Identify which cell holds the provided text, then report its [x, y] central coordinate. 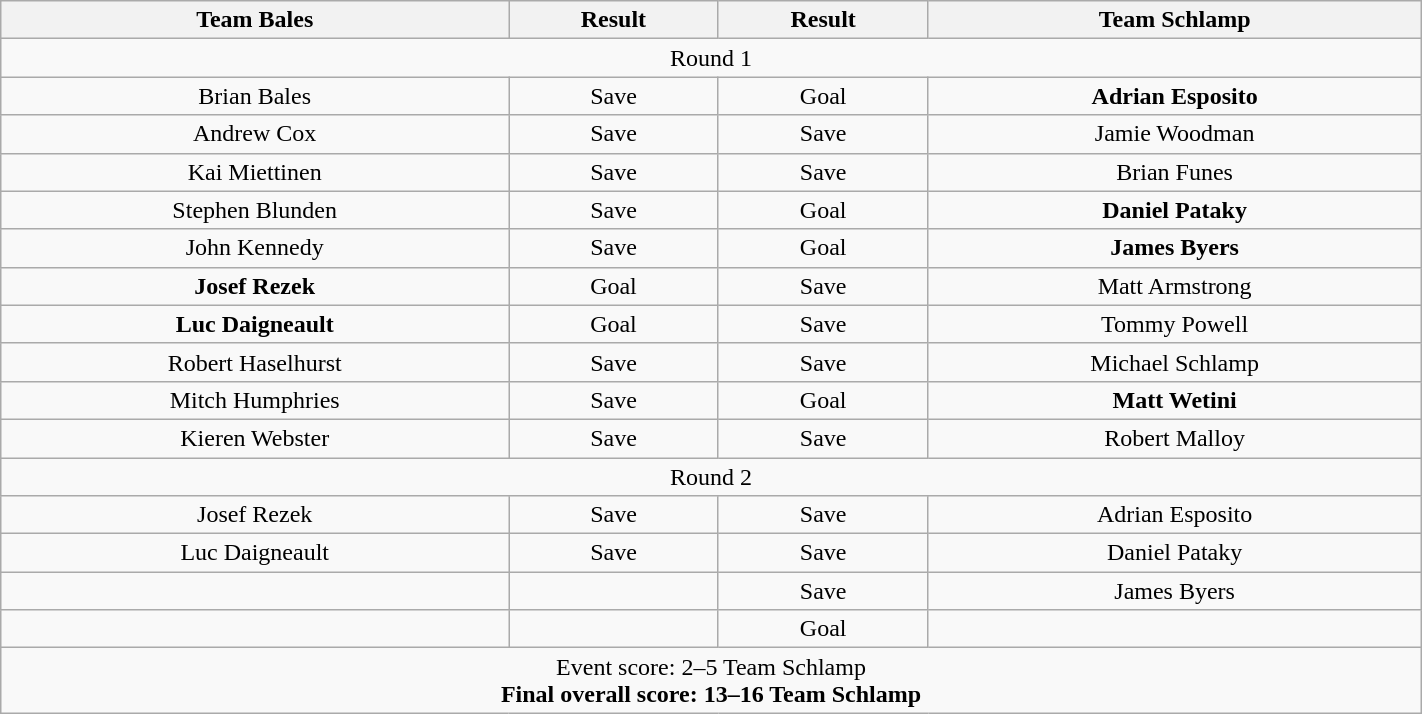
Brian Funes [1174, 172]
Matt Armstrong [1174, 286]
Event score: 2–5 Team SchlampFinal overall score: 13–16 Team Schlamp [711, 680]
Kieren Webster [255, 438]
Tommy Powell [1174, 324]
Matt Wetini [1174, 400]
Michael Schlamp [1174, 362]
John Kennedy [255, 248]
Brian Bales [255, 96]
Robert Haselhurst [255, 362]
Jamie Woodman [1174, 134]
Stephen Blunden [255, 210]
Team Schlamp [1174, 20]
Kai Miettinen [255, 172]
Andrew Cox [255, 134]
Round 2 [711, 477]
Team Bales [255, 20]
Round 1 [711, 58]
Mitch Humphries [255, 400]
Robert Malloy [1174, 438]
